Capture the cell that displays the provided text and extract its (X, Y) central coordinate. 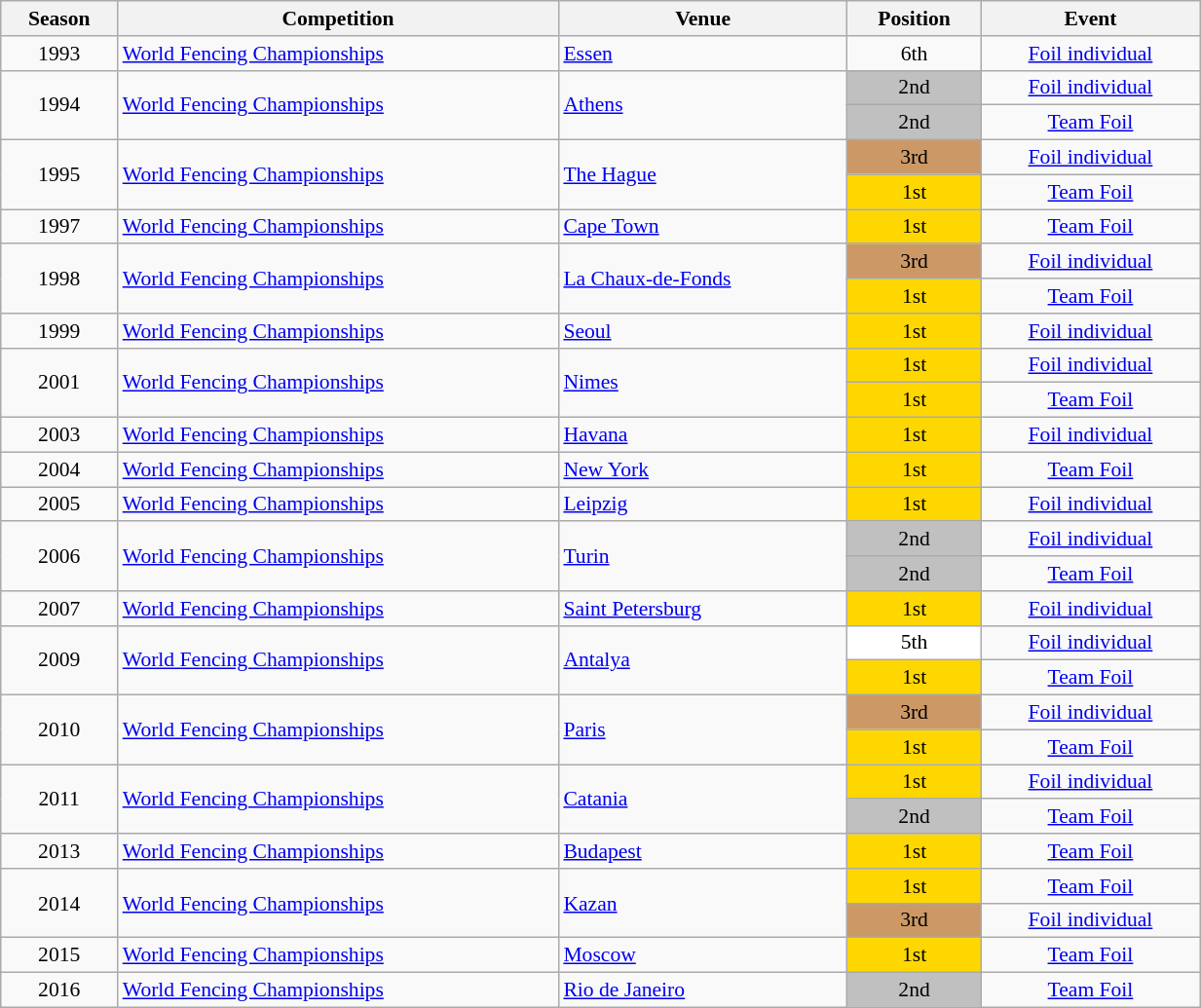
Competition (339, 19)
Seoul (702, 331)
Position (914, 19)
1998 (59, 279)
5th (914, 643)
Essen (702, 54)
Budapest (702, 851)
1997 (59, 227)
New York (702, 469)
1995 (59, 175)
Saint Petersburg (702, 609)
2009 (59, 660)
2010 (59, 730)
1999 (59, 331)
Cape Town (702, 227)
Paris (702, 730)
Venue (702, 19)
2004 (59, 469)
La Chaux-de-Fonds (702, 279)
Athens (702, 105)
Antalya (702, 660)
2006 (59, 557)
Event (1090, 19)
Catania (702, 799)
2011 (59, 799)
Havana (702, 435)
The Hague (702, 175)
2014 (59, 904)
Rio de Janeiro (702, 990)
2005 (59, 504)
Moscow (702, 955)
2003 (59, 435)
2001 (59, 382)
2015 (59, 955)
Kazan (702, 904)
Turin (702, 557)
2013 (59, 851)
2007 (59, 609)
1993 (59, 54)
Leipzig (702, 504)
Nimes (702, 382)
1994 (59, 105)
Season (59, 19)
2016 (59, 990)
6th (914, 54)
